Scan for the cell matching the given text and deliver its (x, y) coordinate at center. 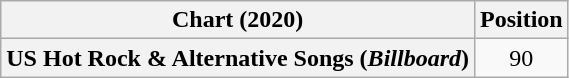
90 (521, 58)
Chart (2020) (238, 20)
Position (521, 20)
US Hot Rock & Alternative Songs (Billboard) (238, 58)
